Pinpoint the cell where the given text exists, returning its (X, Y) midpoint coordinate. 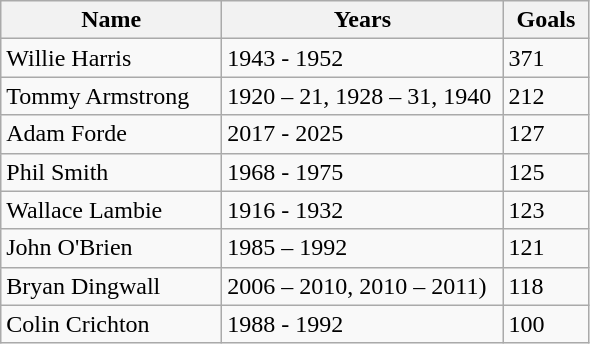
212 (546, 96)
Wallace Lambie (112, 210)
Tommy Armstrong (112, 96)
Colin Crichton (112, 324)
Bryan Dingwall (112, 286)
371 (546, 58)
Phil Smith (112, 172)
John O'Brien (112, 248)
118 (546, 286)
1968 - 1975 (362, 172)
2017 - 2025 (362, 134)
127 (546, 134)
123 (546, 210)
121 (546, 248)
1916 - 1932 (362, 210)
Willie Harris (112, 58)
125 (546, 172)
1920 – 21, 1928 – 31, 1940 (362, 96)
1943 - 1952 (362, 58)
Adam Forde (112, 134)
Goals (546, 20)
1985 – 1992 (362, 248)
100 (546, 324)
Years (362, 20)
1988 - 1992 (362, 324)
2006 – 2010, 2010 – 2011) (362, 286)
Name (112, 20)
